Scan for the cell matching the given text and deliver its (X, Y) coordinate at center. 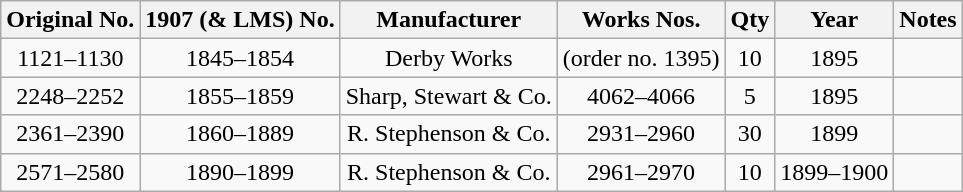
Qty (750, 20)
1121–1130 (70, 58)
2248–2252 (70, 96)
2571–2580 (70, 172)
1890–1899 (240, 172)
1845–1854 (240, 58)
1855–1859 (240, 96)
Sharp, Stewart & Co. (448, 96)
Notes (928, 20)
4062–4066 (641, 96)
2361–2390 (70, 134)
Year (834, 20)
Original No. (70, 20)
2961–2970 (641, 172)
Works Nos. (641, 20)
(order no. 1395) (641, 58)
1899–1900 (834, 172)
2931–2960 (641, 134)
1907 (& LMS) No. (240, 20)
Derby Works (448, 58)
1899 (834, 134)
Manufacturer (448, 20)
5 (750, 96)
1860–1889 (240, 134)
30 (750, 134)
